Return [x, y] of the center of cell containing provided text 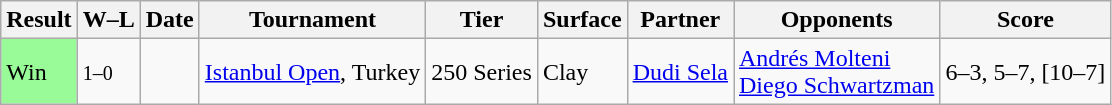
Win [39, 72]
Date [170, 20]
Tier [482, 20]
Andrés Molteni Diego Schwartzman [837, 72]
Istanbul Open, Turkey [312, 72]
W–L [108, 20]
Opponents [837, 20]
Partner [680, 20]
250 Series [482, 72]
Surface [582, 20]
Result [39, 20]
1–0 [108, 72]
Dudi Sela [680, 72]
6–3, 5–7, [10–7] [1026, 72]
Clay [582, 72]
Score [1026, 20]
Tournament [312, 20]
